Extract the [X, Y] coordinate from the center of the cell holding the provided text.  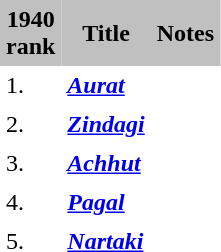
1. [30, 86]
Pagal [106, 202]
Notes [186, 33]
Achhut [106, 164]
Aurat [106, 86]
4. [30, 202]
Zindagi [106, 124]
1940rank [30, 33]
2. [30, 124]
Title [106, 33]
3. [30, 164]
